Provide the [X, Y] coordinate of the cell's center where the given text is located.  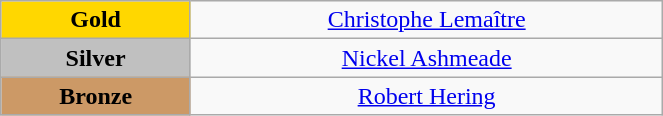
Robert Hering [426, 96]
Gold [96, 20]
Silver [96, 58]
Christophe Lemaître [426, 20]
Nickel Ashmeade [426, 58]
Bronze [96, 96]
